Return [x, y] of the center of cell containing provided text 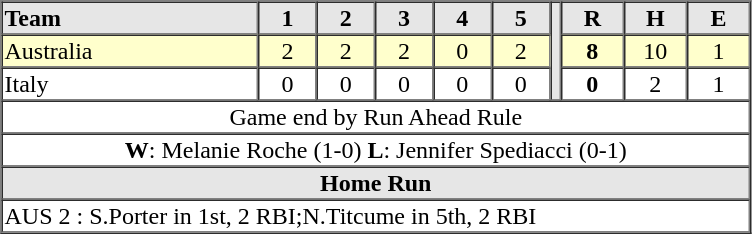
5 [521, 18]
10 [656, 50]
AUS 2 : S.Porter in 1st, 2 RBI;N.Titcume in 5th, 2 RBI [376, 216]
H [656, 18]
3 [404, 18]
Team [130, 18]
8 [592, 50]
Home Run [376, 182]
R [592, 18]
4 [462, 18]
E [718, 18]
Italy [130, 84]
Game end by Run Ahead Rule [376, 116]
W: Melanie Roche (1-0) L: Jennifer Spediacci (0-1) [376, 150]
Australia [130, 50]
